Pinpoint the cell where the given text exists, returning its (x, y) midpoint coordinate. 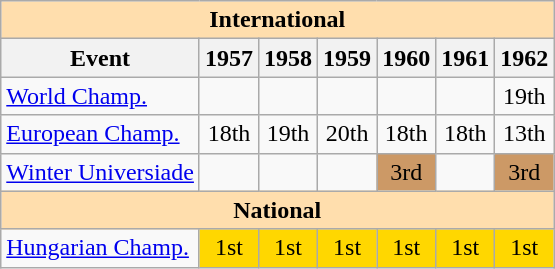
European Champ. (100, 134)
World Champ. (100, 96)
1959 (348, 58)
International (278, 20)
20th (348, 134)
1960 (406, 58)
Winter Universiade (100, 172)
1958 (288, 58)
13th (524, 134)
1957 (228, 58)
1961 (466, 58)
Hungarian Champ. (100, 248)
1962 (524, 58)
Event (100, 58)
National (278, 210)
